Find where the given text appears and provide that cell's center as [X, Y] coordinate. 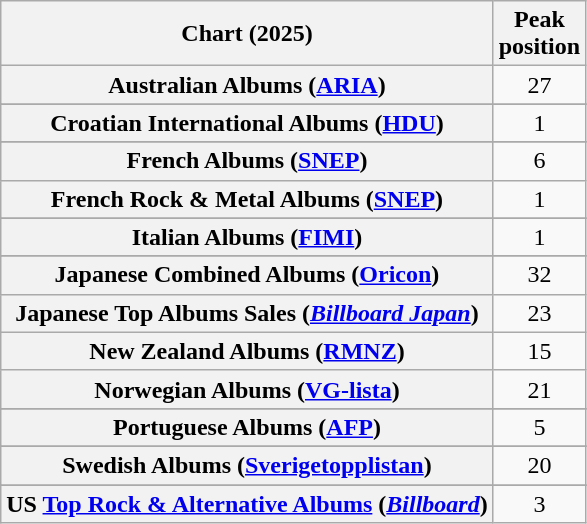
23 [539, 313]
15 [539, 351]
Australian Albums (ARIA) [247, 85]
Portuguese Albums (AFP) [247, 427]
5 [539, 427]
Japanese Top Albums Sales (Billboard Japan) [247, 313]
Swedish Albums (Sverigetopplistan) [247, 465]
New Zealand Albums (RMNZ) [247, 351]
32 [539, 275]
6 [539, 161]
Italian Albums (FIMI) [247, 237]
French Albums (SNEP) [247, 161]
21 [539, 389]
3 [539, 503]
Norwegian Albums (VG-lista) [247, 389]
Croatian International Albums (HDU) [247, 123]
27 [539, 85]
Japanese Combined Albums (Oricon) [247, 275]
Chart (2025) [247, 34]
Peakposition [539, 34]
French Rock & Metal Albums (SNEP) [247, 199]
20 [539, 465]
US Top Rock & Alternative Albums (Billboard) [247, 503]
